Scan for the cell matching the given text and deliver its [X, Y] coordinate at center. 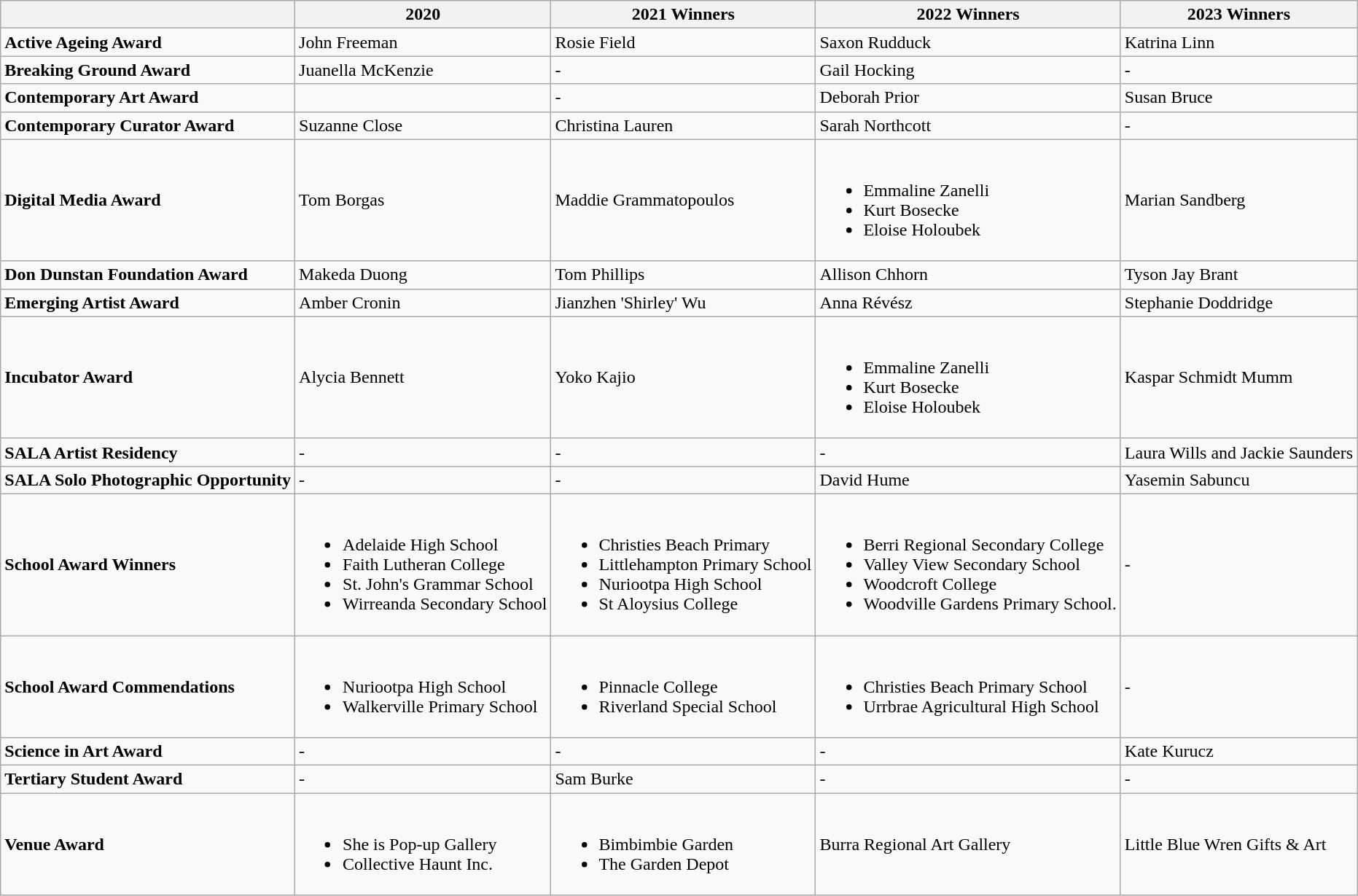
Tyson Jay Brant [1238, 275]
She is Pop-up GalleryCollective Haunt Inc. [423, 844]
Breaking Ground Award [148, 70]
Marian Sandberg [1238, 200]
2020 [423, 15]
SALA Artist Residency [148, 452]
Digital Media Award [148, 200]
Gail Hocking [968, 70]
Little Blue Wren Gifts & Art [1238, 844]
Contemporary Art Award [148, 98]
Science in Art Award [148, 752]
Burra Regional Art Gallery [968, 844]
John Freeman [423, 42]
Alycia Bennett [423, 378]
Nuriootpa High SchoolWalkerville Primary School [423, 687]
Katrina Linn [1238, 42]
School Award Winners [148, 564]
Contemporary Curator Award [148, 125]
Laura Wills and Jackie Saunders [1238, 452]
Christies Beach PrimaryLittlehampton Primary SchoolNuriootpa High SchoolSt Aloysius College [684, 564]
Yoko Kajio [684, 378]
Maddie Grammatopoulos [684, 200]
Deborah Prior [968, 98]
Christies Beach Primary SchoolUrrbrae Agricultural High School [968, 687]
Venue Award [148, 844]
Incubator Award [148, 378]
Bimbimbie GardenThe Garden Depot [684, 844]
Yasemin Sabuncu [1238, 480]
Rosie Field [684, 42]
2023 Winners [1238, 15]
Sam Burke [684, 779]
Kate Kurucz [1238, 752]
Pinnacle CollegeRiverland Special School [684, 687]
2021 Winners [684, 15]
Makeda Duong [423, 275]
Suzanne Close [423, 125]
2022 Winners [968, 15]
Saxon Rudduck [968, 42]
Emerging Artist Award [148, 303]
David Hume [968, 480]
School Award Commendations [148, 687]
Amber Cronin [423, 303]
Tom Phillips [684, 275]
SALA Solo Photographic Opportunity [148, 480]
Don Dunstan Foundation Award [148, 275]
Tertiary Student Award [148, 779]
Stephanie Doddridge [1238, 303]
Susan Bruce [1238, 98]
Kaspar Schmidt Mumm [1238, 378]
Anna Révész [968, 303]
Allison Chhorn [968, 275]
Tom Borgas [423, 200]
Juanella McKenzie [423, 70]
Christina Lauren [684, 125]
Adelaide High SchoolFaith Lutheran CollegeSt. John's Grammar SchoolWirreanda Secondary School [423, 564]
Sarah Northcott [968, 125]
Active Ageing Award [148, 42]
Jianzhen 'Shirley' Wu [684, 303]
Berri Regional Secondary CollegeValley View Secondary SchoolWoodcroft CollegeWoodville Gardens Primary School. [968, 564]
